Find where the given text appears and provide that cell's center as (X, Y) coordinate. 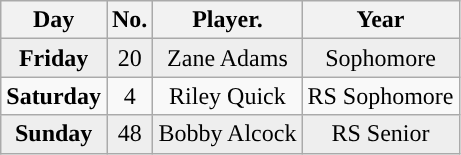
Player. (228, 20)
20 (129, 58)
4 (129, 96)
RS Senior (380, 134)
48 (129, 134)
RS Sophomore (380, 96)
Friday (54, 58)
Bobby Alcock (228, 134)
Saturday (54, 96)
Day (54, 20)
No. (129, 20)
Sunday (54, 134)
Year (380, 20)
Sophomore (380, 58)
Riley Quick (228, 96)
Zane Adams (228, 58)
